Search for the cell housing the specified text and yield its [X, Y] center coordinate. 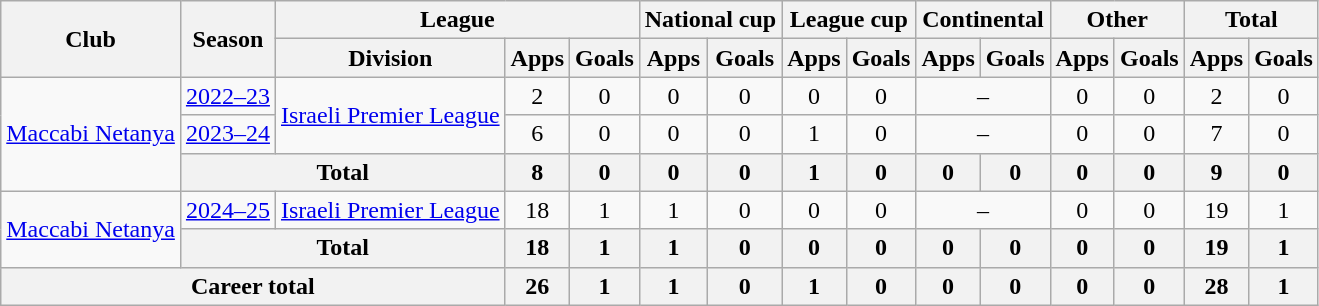
2024–25 [228, 210]
League [457, 20]
2023–24 [228, 134]
28 [1216, 286]
Season [228, 39]
26 [537, 286]
Division [390, 58]
6 [537, 134]
9 [1216, 172]
Other [1117, 20]
Club [91, 39]
8 [537, 172]
2022–23 [228, 96]
League cup [849, 20]
Career total [253, 286]
7 [1216, 134]
Continental [983, 20]
National cup [710, 20]
